Extract the (X, Y) coordinate from the center of the cell holding the provided text.  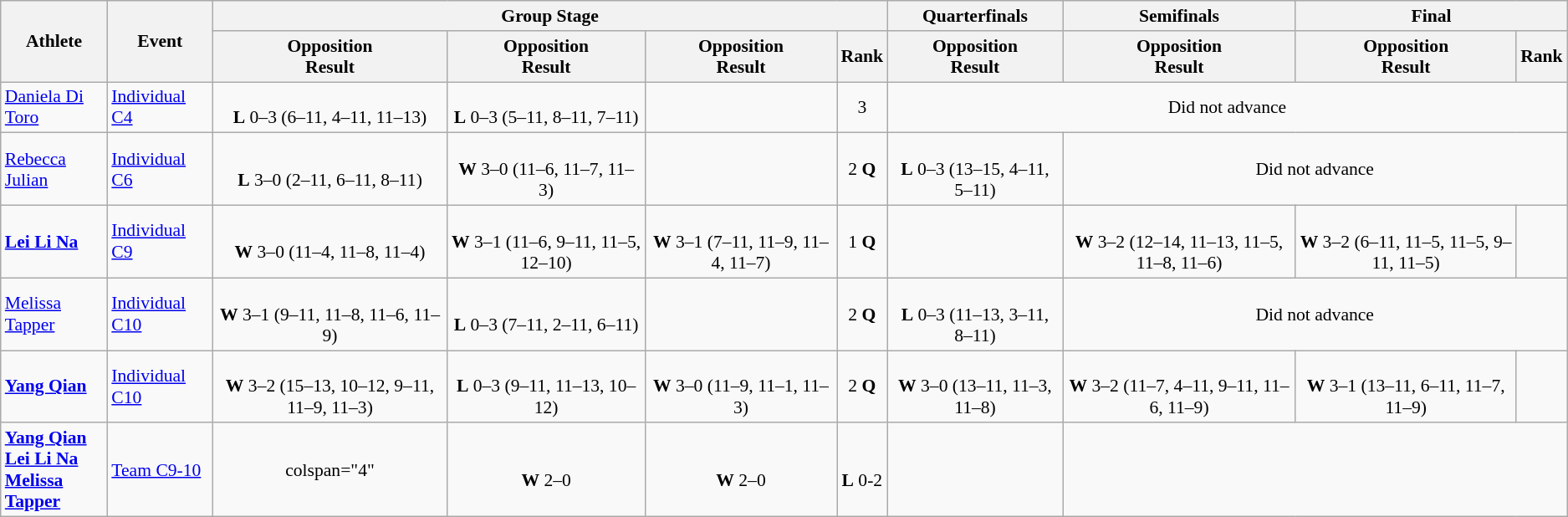
L 0–3 (6–11, 4–11, 11–13) (329, 107)
L 0–3 (11–13, 3–11, 8–11) (975, 315)
Individual C9 (160, 243)
Quarterfinals (975, 16)
W 3–0 (11–4, 11–8, 11–4) (329, 243)
L 3–0 (2–11, 6–11, 8–11) (329, 169)
L 0–3 (13–15, 4–11, 5–11) (975, 169)
W 3–2 (15–13, 10–12, 9–11, 11–9, 11–3) (329, 386)
Semifinals (1179, 16)
Lei Li Na (54, 243)
W 3–0 (13–11, 11–3, 11–8) (975, 386)
W 3–2 (6–11, 11–5, 11–5, 9–11, 11–5) (1406, 243)
colspan="4" (329, 470)
L 0-2 (863, 470)
3 (863, 107)
W 3–1 (11–6, 9–11, 11–5, 12–10) (547, 243)
Final (1431, 16)
W 3–1 (9–11, 11–8, 11–6, 11–9) (329, 315)
W 3–0 (11–6, 11–7, 11–3) (547, 169)
Yang Qian (54, 386)
Yang QianLei Li NaMelissa Tapper (54, 470)
Athlete (54, 42)
W 3–2 (12–14, 11–13, 11–5, 11–8, 11–6) (1179, 243)
Daniela Di Toro (54, 107)
Individual C4 (160, 107)
Team C9-10 (160, 470)
L 0–3 (9–11, 11–13, 10–12) (547, 386)
Melissa Tapper (54, 315)
Individual C6 (160, 169)
Event (160, 42)
Group Stage (550, 16)
W 3–1 (13–11, 6–11, 11–7, 11–9) (1406, 386)
L 0–3 (5–11, 8–11, 7–11) (547, 107)
W 3–1 (7–11, 11–9, 11–4, 11–7) (741, 243)
1 Q (863, 243)
W 3–2 (11–7, 4–11, 9–11, 11–6, 11–9) (1179, 386)
W 3–0 (11–9, 11–1, 11–3) (741, 386)
L 0–3 (7–11, 2–11, 6–11) (547, 315)
Rebecca Julian (54, 169)
